From the cell containing the given text, extract its center point as [X, Y] coordinate. 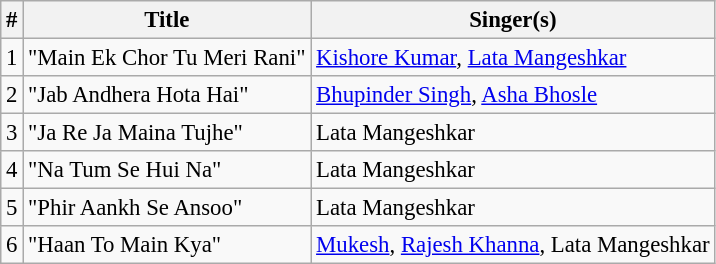
4 [12, 170]
2 [12, 95]
"Ja Re Ja Maina Tujhe" [167, 133]
Bhupinder Singh, Asha Bhosle [513, 95]
# [12, 20]
Title [167, 20]
Kishore Kumar, Lata Mangeshkar [513, 58]
3 [12, 133]
"Haan To Main Kya" [167, 245]
5 [12, 208]
"Na Tum Se Hui Na" [167, 170]
Mukesh, Rajesh Khanna, Lata Mangeshkar [513, 245]
"Main Ek Chor Tu Meri Rani" [167, 58]
1 [12, 58]
"Phir Aankh Se Ansoo" [167, 208]
6 [12, 245]
Singer(s) [513, 20]
"Jab Andhera Hota Hai" [167, 95]
